Return (X, Y) of the center of cell containing provided text 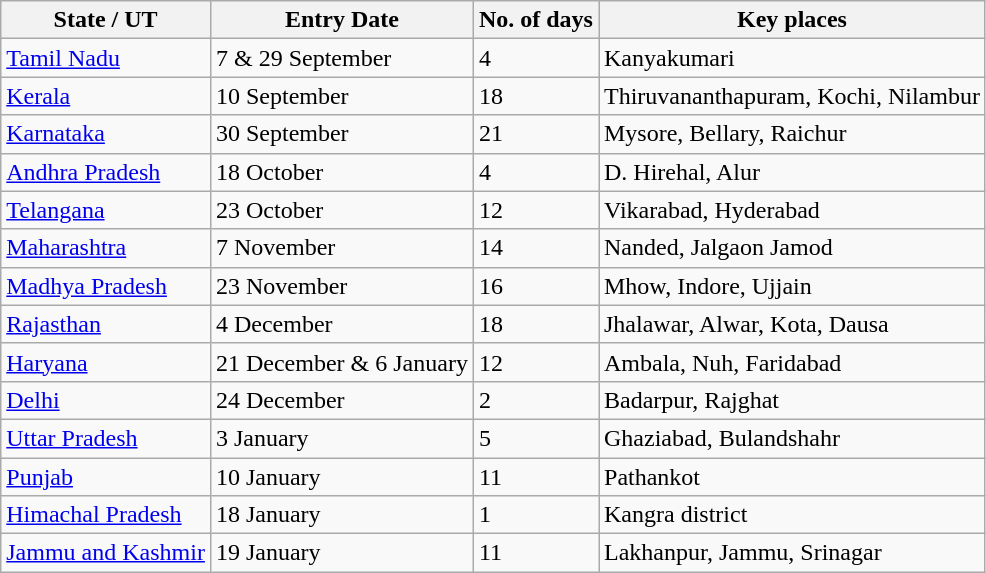
4 December (342, 324)
Mysore, Bellary, Raichur (792, 134)
Telangana (106, 210)
Haryana (106, 362)
Kanyakumari (792, 58)
Punjab (106, 477)
1 (536, 515)
State / UT (106, 20)
Kangra district (792, 515)
7 November (342, 248)
7 & 29 September (342, 58)
Maharashtra (106, 248)
D. Hirehal, Alur (792, 172)
10 September (342, 96)
Rajasthan (106, 324)
18 October (342, 172)
24 December (342, 400)
Jhalawar, Alwar, Kota, Dausa (792, 324)
No. of days (536, 20)
2 (536, 400)
Lakhanpur, Jammu, Srinagar (792, 553)
Thiruvananthapuram, Kochi, Nilambur (792, 96)
Jammu and Kashmir (106, 553)
5 (536, 438)
19 January (342, 553)
23 October (342, 210)
Entry Date (342, 20)
Uttar Pradesh (106, 438)
3 January (342, 438)
Ambala, Nuh, Faridabad (792, 362)
Badarpur, Rajghat (792, 400)
21 December & 6 January (342, 362)
23 November (342, 286)
Nanded, Jalgaon Jamod (792, 248)
Karnataka (106, 134)
14 (536, 248)
Key places (792, 20)
Tamil Nadu (106, 58)
Pathankot (792, 477)
Madhya Pradesh (106, 286)
Vikarabad, Hyderabad (792, 210)
16 (536, 286)
Kerala (106, 96)
30 September (342, 134)
10 January (342, 477)
21 (536, 134)
Himachal Pradesh (106, 515)
18 January (342, 515)
Mhow, Indore, Ujjain (792, 286)
Delhi (106, 400)
Ghaziabad, Bulandshahr (792, 438)
Andhra Pradesh (106, 172)
